Find where the given text appears and provide that cell's center as (x, y) coordinate. 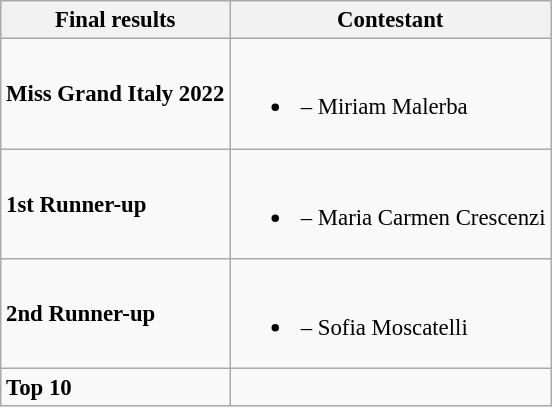
– Miriam Malerba (390, 94)
Contestant (390, 20)
Miss Grand Italy 2022 (116, 94)
Top 10 (116, 388)
– Maria Carmen Crescenzi (390, 204)
Final results (116, 20)
1st Runner-up (116, 204)
– Sofia Moscatelli (390, 314)
2nd Runner-up (116, 314)
